Capture the cell that displays the provided text and extract its [x, y] central coordinate. 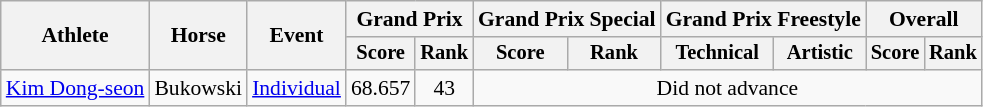
Bukowski [198, 88]
Overall [924, 19]
Grand Prix Special [567, 19]
68.657 [380, 88]
Grand Prix Freestyle [764, 19]
43 [444, 88]
Athlete [76, 36]
Grand Prix [410, 19]
Event [296, 36]
Horse [198, 36]
Individual [296, 88]
Kim Dong-seon [76, 88]
Technical [718, 54]
Did not advance [728, 88]
Artistic [820, 54]
